Return [x, y] of the center of cell containing provided text 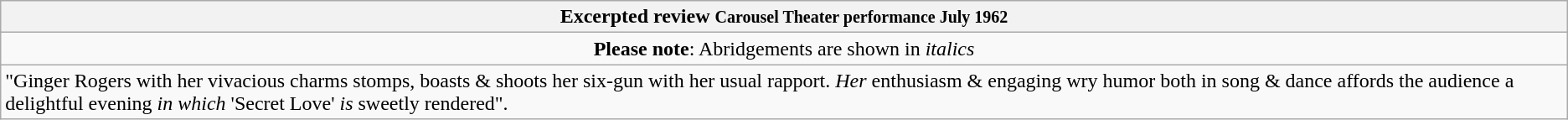
Please note: Abridgements are shown in italics [784, 49]
Excerpted review Carousel Theater performance July 1962 [784, 17]
